Capture the cell that displays the provided text and extract its [x, y] central coordinate. 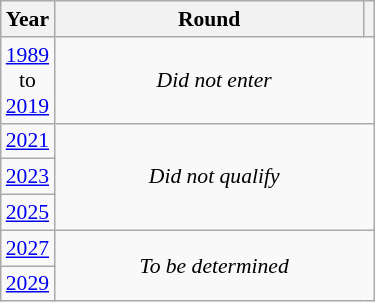
To be determined [214, 266]
1989to2019 [28, 80]
Did not enter [214, 80]
Did not qualify [214, 176]
2021 [28, 141]
Year [28, 19]
2027 [28, 248]
2025 [28, 213]
Round [209, 19]
2029 [28, 284]
2023 [28, 177]
